Identify which cell holds the provided text, then report its [x, y] central coordinate. 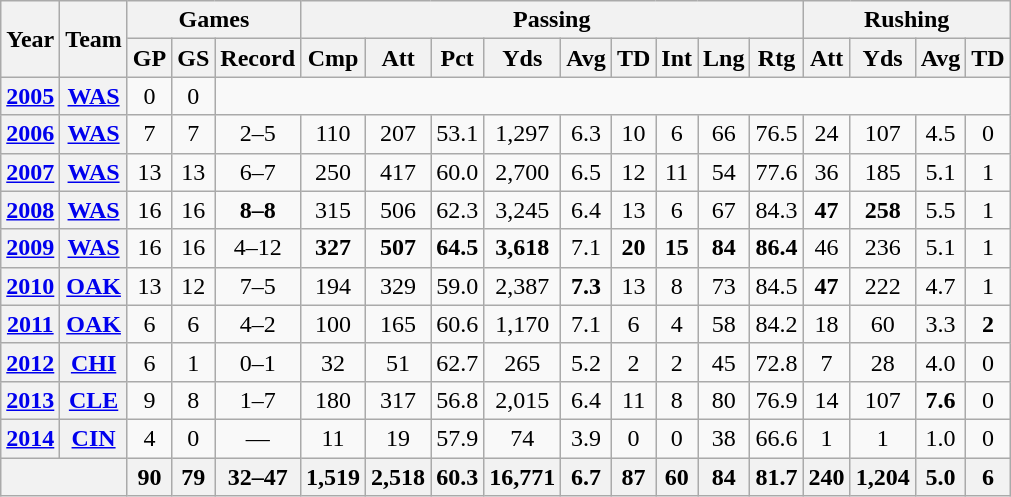
1.0 [940, 438]
2008 [30, 210]
4–2 [258, 324]
2012 [30, 362]
CIN [94, 438]
236 [882, 248]
80 [724, 400]
GS [194, 58]
66 [724, 134]
36 [826, 172]
165 [398, 324]
2010 [30, 286]
58 [724, 324]
6.5 [586, 172]
2007 [30, 172]
Games [214, 20]
100 [334, 324]
15 [677, 248]
327 [334, 248]
8–8 [258, 210]
9 [149, 400]
67 [724, 210]
2–5 [258, 134]
7.3 [586, 286]
185 [882, 172]
4.7 [940, 286]
315 [334, 210]
180 [334, 400]
CHI [94, 362]
2,015 [522, 400]
57.9 [458, 438]
28 [882, 362]
81.7 [776, 477]
18 [826, 324]
84.2 [776, 324]
Int [677, 58]
32–47 [258, 477]
2,387 [522, 286]
87 [633, 477]
45 [724, 362]
76.9 [776, 400]
5.2 [586, 362]
3.3 [940, 324]
38 [724, 438]
317 [398, 400]
79 [194, 477]
56.8 [458, 400]
76.5 [776, 134]
Year [30, 39]
7–5 [258, 286]
84.3 [776, 210]
329 [398, 286]
62.3 [458, 210]
74 [522, 438]
19 [398, 438]
250 [334, 172]
90 [149, 477]
507 [398, 248]
86.4 [776, 248]
0–1 [258, 362]
Rtg [776, 58]
14 [826, 400]
222 [882, 286]
2013 [30, 400]
16,771 [522, 477]
72.8 [776, 362]
64.5 [458, 248]
240 [826, 477]
194 [334, 286]
207 [398, 134]
66.6 [776, 438]
2006 [30, 134]
417 [398, 172]
Pct [458, 58]
CLE [94, 400]
46 [826, 248]
84.5 [776, 286]
5.5 [940, 210]
2,518 [398, 477]
4–12 [258, 248]
53.1 [458, 134]
1,170 [522, 324]
2014 [30, 438]
110 [334, 134]
51 [398, 362]
Cmp [334, 58]
2005 [30, 96]
3,618 [522, 248]
54 [724, 172]
2,700 [522, 172]
10 [633, 134]
— [258, 438]
3,245 [522, 210]
2009 [30, 248]
60.0 [458, 172]
1,297 [522, 134]
20 [633, 248]
60.6 [458, 324]
59.0 [458, 286]
24 [826, 134]
3.9 [586, 438]
Record [258, 58]
60.3 [458, 477]
Passing [552, 20]
62.7 [458, 362]
Team [94, 39]
6.3 [586, 134]
1,519 [334, 477]
GP [149, 58]
7.6 [940, 400]
6–7 [258, 172]
4.0 [940, 362]
506 [398, 210]
5.0 [940, 477]
2011 [30, 324]
77.6 [776, 172]
Lng [724, 58]
265 [522, 362]
Rushing [906, 20]
32 [334, 362]
1,204 [882, 477]
73 [724, 286]
1–7 [258, 400]
6.7 [586, 477]
258 [882, 210]
4.5 [940, 134]
